Search for the cell housing the specified text and yield its [x, y] center coordinate. 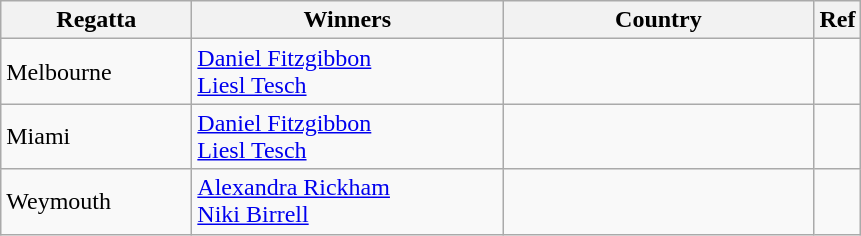
Ref [838, 20]
Alexandra RickhamNiki Birrell [348, 202]
Regatta [96, 20]
Country [658, 20]
Winners [348, 20]
Melbourne [96, 72]
Miami [96, 136]
Weymouth [96, 202]
